Find where the given text appears and provide that cell's center as [x, y] coordinate. 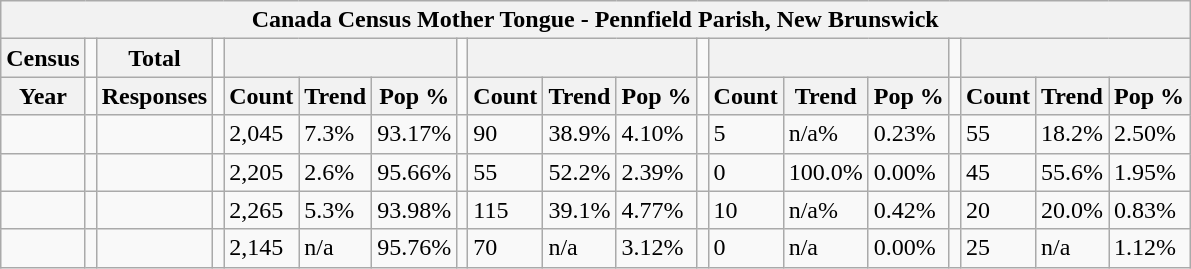
93.17% [414, 134]
100.0% [826, 172]
45 [998, 172]
25 [998, 248]
2.39% [656, 172]
115 [506, 210]
2,205 [262, 172]
95.66% [414, 172]
5.3% [336, 210]
20 [998, 210]
39.1% [580, 210]
38.9% [580, 134]
18.2% [1072, 134]
10 [746, 210]
1.95% [1148, 172]
52.2% [580, 172]
2,265 [262, 210]
2,045 [262, 134]
3.12% [656, 248]
4.77% [656, 210]
2.6% [336, 172]
90 [506, 134]
Total [154, 58]
95.76% [414, 248]
55.6% [1072, 172]
0.83% [1148, 210]
2,145 [262, 248]
70 [506, 248]
7.3% [336, 134]
0.42% [908, 210]
20.0% [1072, 210]
93.98% [414, 210]
5 [746, 134]
1.12% [1148, 248]
Year [43, 96]
Census [43, 58]
0.23% [908, 134]
4.10% [656, 134]
Canada Census Mother Tongue - Pennfield Parish, New Brunswick [596, 20]
2.50% [1148, 134]
Responses [154, 96]
